From the cell containing the given text, extract its center point as [x, y] coordinate. 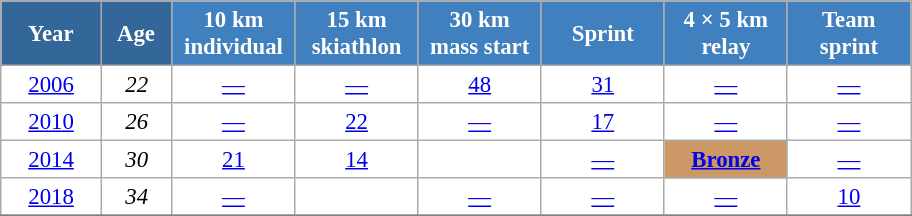
10 [848, 197]
30 km mass start [480, 34]
14 [356, 160]
Age [136, 34]
21 [234, 160]
4 × 5 km relay [726, 34]
2010 [52, 122]
2014 [52, 160]
48 [480, 85]
34 [136, 197]
Team sprint [848, 34]
2006 [52, 85]
Bronze [726, 160]
2018 [52, 197]
15 km skiathlon [356, 34]
Year [52, 34]
26 [136, 122]
17 [602, 122]
Sprint [602, 34]
31 [602, 85]
10 km individual [234, 34]
30 [136, 160]
